Output the [X, Y] coordinate of the center of the cell containing the given text.  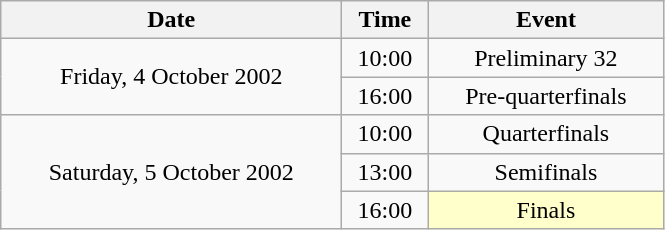
Semifinals [546, 172]
Preliminary 32 [546, 58]
Finals [546, 210]
Date [172, 20]
Saturday, 5 October 2002 [172, 172]
Time [385, 20]
Event [546, 20]
Pre-quarterfinals [546, 96]
13:00 [385, 172]
Quarterfinals [546, 134]
Friday, 4 October 2002 [172, 77]
